Extract the [x, y] coordinate from the center of the cell holding the provided text.  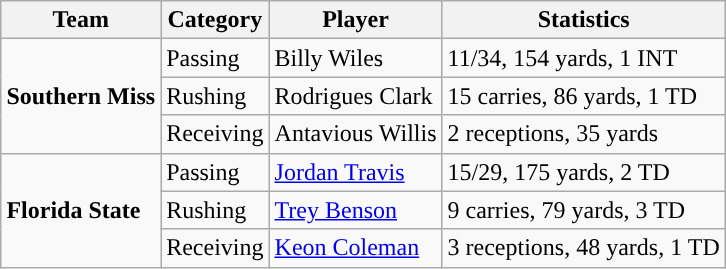
Player [356, 20]
Rodrigues Clark [356, 96]
Florida State [81, 210]
Statistics [584, 20]
Antavious Willis [356, 134]
2 receptions, 35 yards [584, 134]
3 receptions, 48 yards, 1 TD [584, 248]
11/34, 154 yards, 1 INT [584, 58]
15 carries, 86 yards, 1 TD [584, 96]
15/29, 175 yards, 2 TD [584, 172]
Category [215, 20]
Southern Miss [81, 96]
9 carries, 79 yards, 3 TD [584, 210]
Billy Wiles [356, 58]
Jordan Travis [356, 172]
Team [81, 20]
Trey Benson [356, 210]
Keon Coleman [356, 248]
